Return [X, Y] of the center of cell containing provided text 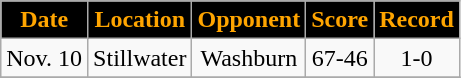
Location [140, 20]
67-46 [340, 58]
Washburn [249, 58]
Score [340, 20]
Opponent [249, 20]
Nov. 10 [44, 58]
Record [417, 20]
Stillwater [140, 58]
Date [44, 20]
1-0 [417, 58]
